Output the (x, y) coordinate of the center of the cell containing the given text.  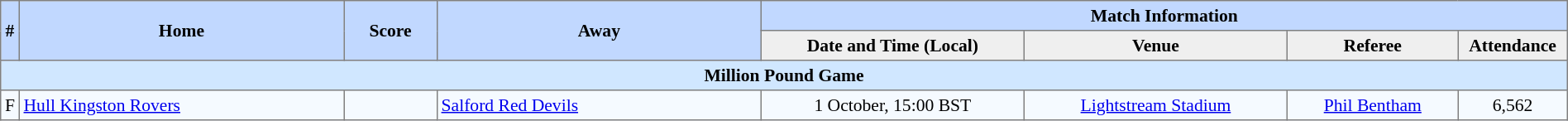
Lightstream Stadium (1155, 105)
Away (599, 31)
Salford Red Devils (599, 105)
6,562 (1513, 105)
F (10, 105)
Venue (1155, 46)
# (10, 31)
1 October, 15:00 BST (892, 105)
Hull Kingston Rovers (181, 105)
Score (390, 31)
Attendance (1513, 46)
Million Pound Game (784, 75)
Match Information (1164, 16)
Date and Time (Local) (892, 46)
Referee (1373, 46)
Home (181, 31)
Phil Bentham (1373, 105)
